Detect which cell encompasses the target text, then output its (x, y) center coordinate. 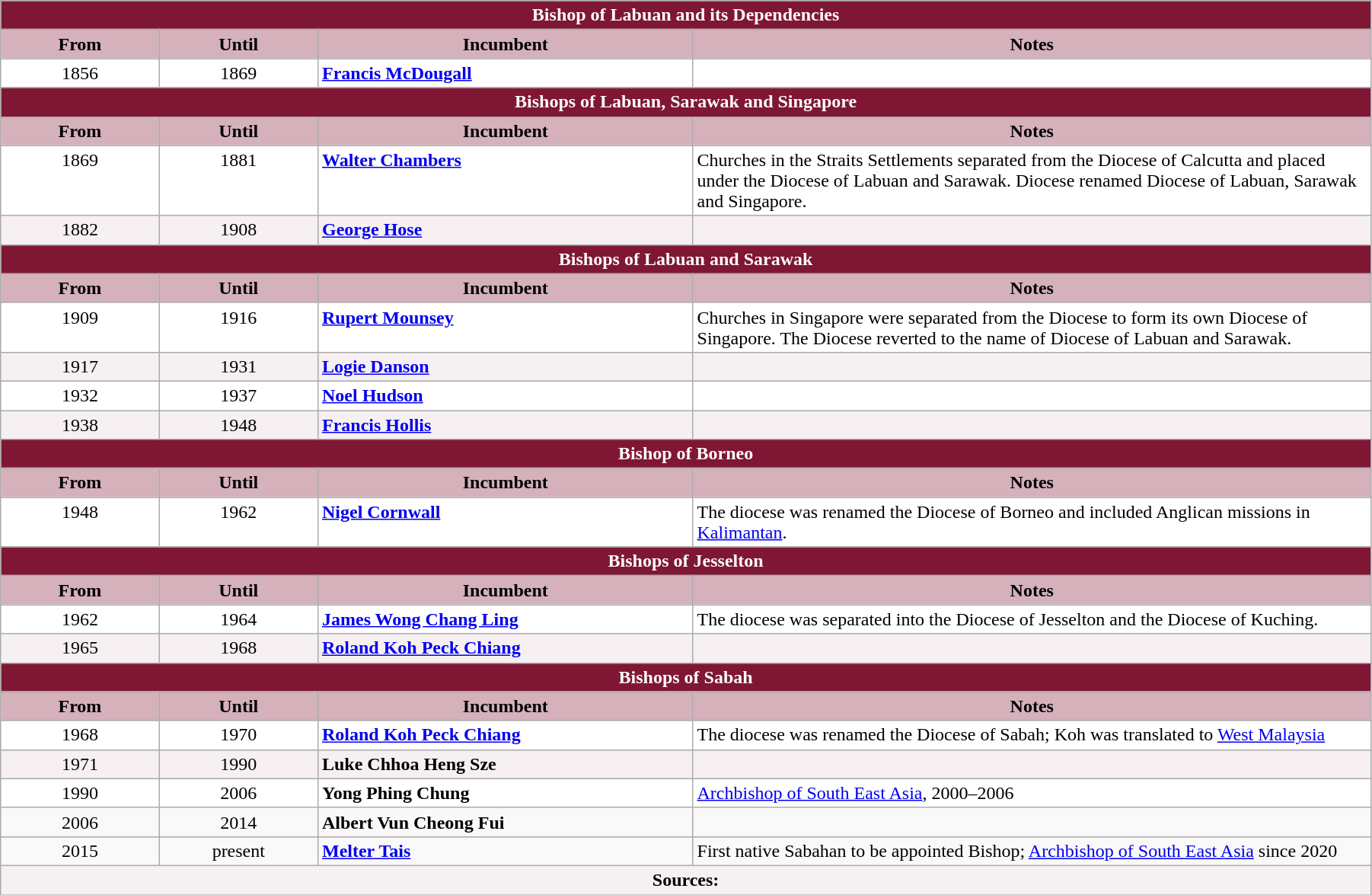
2014 (238, 822)
The diocese was separated into the Diocese of Jesselton and the Diocese of Kuching. (1032, 619)
1964 (238, 619)
1932 (80, 395)
James Wong Chang Ling (506, 619)
Melter Tais (506, 851)
2015 (80, 851)
Archbishop of South East Asia, 2000–2006 (1032, 793)
First native Sabahan to be appointed Bishop; Archbishop of South East Asia since 2020 (1032, 851)
Francis Hollis (506, 424)
1970 (238, 735)
Luke Chhoa Heng Sze (506, 764)
George Hose (506, 230)
1938 (80, 424)
Bishop of Borneo (686, 454)
1916 (238, 328)
Noel Hudson (506, 395)
1917 (80, 366)
Bishops of Labuan and Sarawak (686, 259)
Albert Vun Cheong Fui (506, 822)
The diocese was renamed the Diocese of Sabah; Koh was translated to West Malaysia (1032, 735)
Walter Chambers (506, 181)
present (238, 851)
Logie Danson (506, 366)
1882 (80, 230)
1909 (80, 328)
1908 (238, 230)
Nigel Cornwall (506, 523)
Francis McDougall (506, 73)
Rupert Mounsey (506, 328)
1965 (80, 648)
Bishops of Jesselton (686, 561)
Sources: (686, 880)
Bishops of Labuan, Sarawak and Singapore (686, 102)
Bishops of Sabah (686, 677)
1937 (238, 395)
1931 (238, 366)
Yong Phing Chung (506, 793)
1881 (238, 181)
The diocese was renamed the Diocese of Borneo and included Anglican missions in Kalimantan. (1032, 523)
Bishop of Labuan and its Dependencies (686, 15)
1856 (80, 73)
1971 (80, 764)
